Determine the [X, Y] coordinate at the center of the cell enclosing the given text.  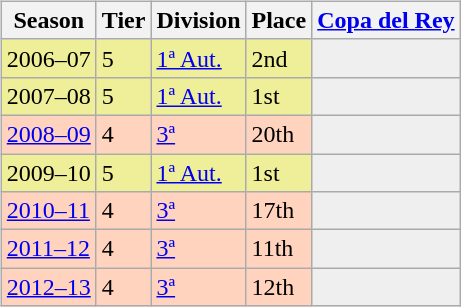
Season [48, 20]
Copa del Rey [386, 20]
2007–08 [48, 96]
2012–13 [48, 287]
Tier [124, 20]
Division [198, 20]
2011–12 [48, 249]
2010–11 [48, 211]
2009–10 [48, 173]
2006–07 [48, 58]
Place [279, 20]
20th [279, 134]
11th [279, 249]
12th [279, 287]
17th [279, 211]
2008–09 [48, 134]
2nd [279, 58]
